Detect which cell encompasses the target text, then output its (x, y) center coordinate. 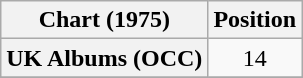
UK Albums (OCC) (104, 58)
Position (255, 20)
14 (255, 58)
Chart (1975) (104, 20)
